Locate the cell with the specified text and output its (X, Y) center coordinate. 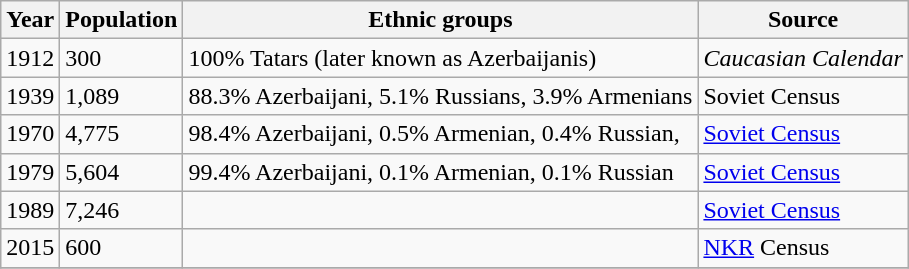
600 (122, 248)
4,775 (122, 134)
5,604 (122, 172)
NKR Census (803, 248)
98.4% Azerbaijani, 0.5% Armenian, 0.4% Russian, (440, 134)
Ethnic groups (440, 20)
1939 (30, 96)
7,246 (122, 210)
99.4% Azerbaijani, 0.1% Armenian, 0.1% Russian (440, 172)
Source (803, 20)
1979 (30, 172)
2015 (30, 248)
Year (30, 20)
1,089 (122, 96)
100% Tatars (later known as Azerbaijanis) (440, 58)
1912 (30, 58)
Caucasian Calendar (803, 58)
Population (122, 20)
300 (122, 58)
88.3% Azerbaijani, 5.1% Russians, 3.9% Armenians (440, 96)
1989 (30, 210)
1970 (30, 134)
